Extract the (x, y) coordinate from the center of the cell holding the provided text.  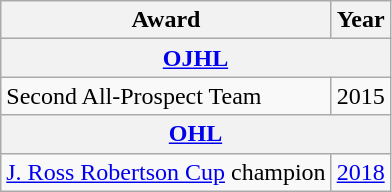
Year (360, 20)
2015 (360, 96)
OJHL (196, 58)
Second All-Prospect Team (166, 96)
OHL (196, 134)
2018 (360, 172)
J. Ross Robertson Cup champion (166, 172)
Award (166, 20)
